Capture the cell that displays the provided text and extract its [x, y] central coordinate. 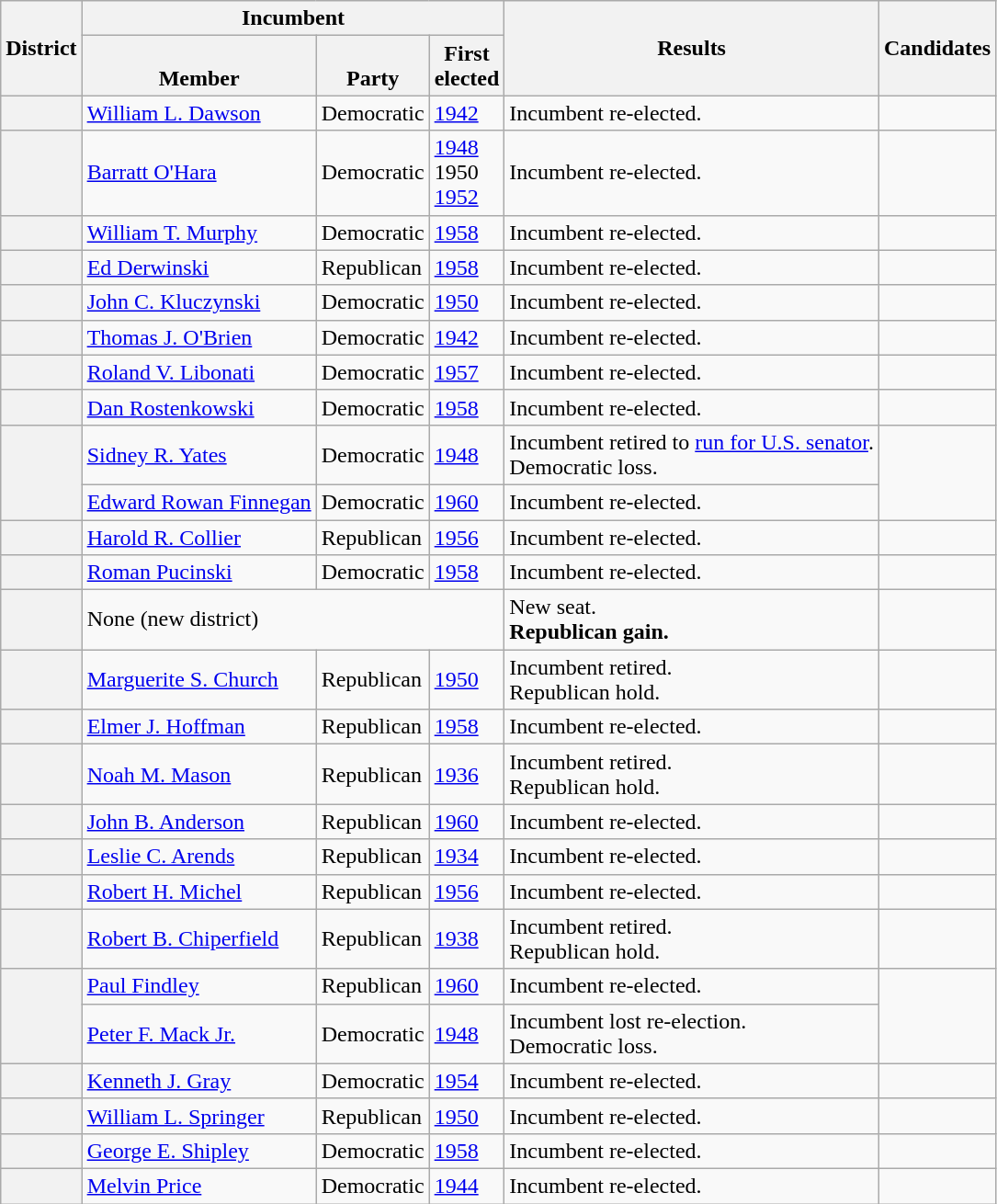
Party [373, 66]
Ed Derwinski [198, 267]
Incumbent retired to run for U.S. senator.Democratic loss. [692, 454]
None (new district) [293, 619]
19481950 1952 [467, 173]
District [41, 48]
Noah M. Mason [198, 774]
William L. Dawson [198, 113]
Sidney R. Yates [198, 454]
Edward Rowan Finnegan [198, 502]
John B. Anderson [198, 822]
Melvin Price [198, 1186]
Thomas J. O'Brien [198, 337]
John C. Kluczynski [198, 302]
Harold R. Collier [198, 538]
Marguerite S. Church [198, 680]
New seat.Republican gain. [692, 619]
1938 [467, 939]
Robert B. Chiperfield [198, 939]
Leslie C. Arends [198, 857]
1934 [467, 857]
Member [198, 66]
1944 [467, 1186]
Results [692, 48]
Robert H. Michel [198, 892]
Peter F. Mack Jr. [198, 1033]
Incumbent lost re-election.Democratic loss. [692, 1033]
Dan Rostenkowski [198, 407]
Firstelected [467, 66]
Incumbent [293, 18]
Barratt O'Hara [198, 173]
William L. Springer [198, 1116]
Elmer J. Hoffman [198, 727]
1954 [467, 1081]
Roman Pucinski [198, 573]
George E. Shipley [198, 1151]
William T. Murphy [198, 233]
1957 [467, 372]
Paul Findley [198, 986]
Candidates [937, 48]
1936 [467, 774]
Kenneth J. Gray [198, 1081]
Roland V. Libonati [198, 372]
